Provide the [x, y] coordinate of the cell's center where the given text is located.  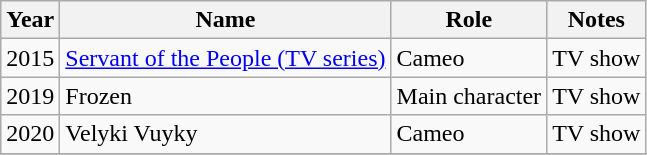
Main character [469, 96]
Frozen [226, 96]
Servant of the People (TV series) [226, 58]
Year [30, 20]
2020 [30, 134]
Role [469, 20]
Name [226, 20]
Velyki Vuyky [226, 134]
2015 [30, 58]
2019 [30, 96]
Notes [596, 20]
